Return the (x, y) coordinate for the center point of the cell that contains the specified text.  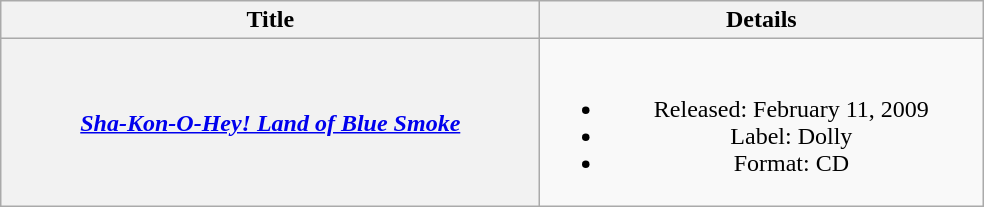
Sha-Kon-O-Hey! Land of Blue Smoke (270, 122)
Released: February 11, 2009Label: DollyFormat: CD (762, 122)
Details (762, 20)
Title (270, 20)
